Return [X, Y] of the center of cell containing provided text 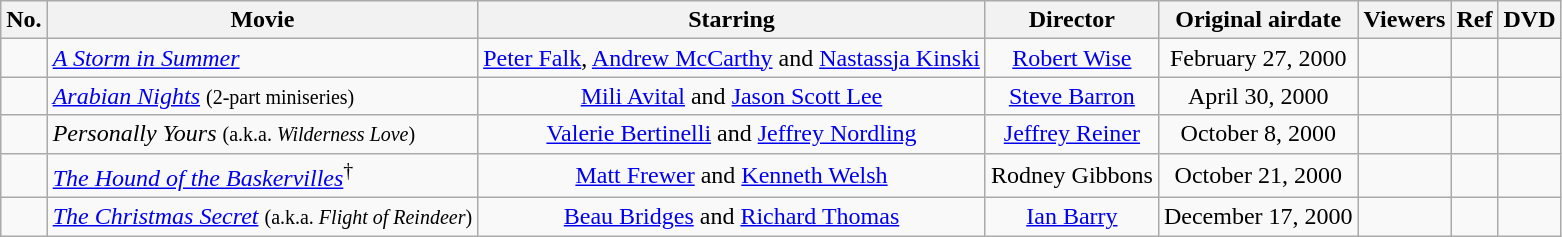
A Storm in Summer [262, 58]
Ref [1474, 20]
Valerie Bertinelli and Jeffrey Nordling [732, 134]
Director [1072, 20]
No. [24, 20]
Mili Avital and Jason Scott Lee [732, 96]
Robert Wise [1072, 58]
December 17, 2000 [1258, 217]
Peter Falk, Andrew McCarthy and Nastassja Kinski [732, 58]
Jeffrey Reiner [1072, 134]
Personally Yours (a.k.a. Wilderness Love) [262, 134]
Starring [732, 20]
The Christmas Secret (a.k.a. Flight of Reindeer) [262, 217]
The Hound of the Baskervilles† [262, 176]
Ian Barry [1072, 217]
April 30, 2000 [1258, 96]
October 8, 2000 [1258, 134]
Matt Frewer and Kenneth Welsh [732, 176]
Movie [262, 20]
Original airdate [1258, 20]
Beau Bridges and Richard Thomas [732, 217]
Viewers [1404, 20]
February 27, 2000 [1258, 58]
Steve Barron [1072, 96]
DVD [1530, 20]
October 21, 2000 [1258, 176]
Rodney Gibbons [1072, 176]
Arabian Nights (2-part miniseries) [262, 96]
